Pinpoint the cell where the given text exists, returning its (x, y) midpoint coordinate. 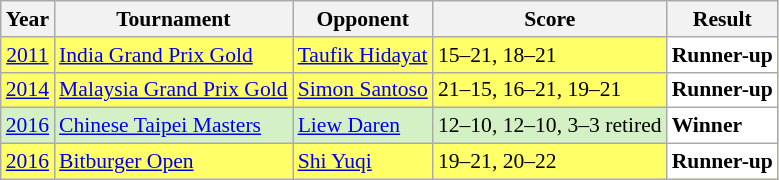
12–10, 12–10, 3–3 retired (550, 126)
India Grand Prix Gold (174, 55)
Chinese Taipei Masters (174, 126)
Winner (722, 126)
Taufik Hidayat (363, 55)
Tournament (174, 19)
Bitburger Open (174, 162)
Year (28, 19)
Malaysia Grand Prix Gold (174, 90)
21–15, 16–21, 19–21 (550, 90)
2014 (28, 90)
Result (722, 19)
Shi Yuqi (363, 162)
Liew Daren (363, 126)
15–21, 18–21 (550, 55)
2011 (28, 55)
Score (550, 19)
Opponent (363, 19)
19–21, 20–22 (550, 162)
Simon Santoso (363, 90)
